Locate the cell with the specified text and output its [X, Y] center coordinate. 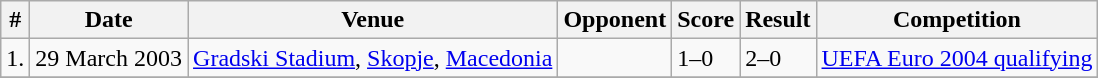
Date [109, 20]
1–0 [706, 58]
Score [706, 20]
Gradski Stadium, Skopje, Macedonia [373, 58]
Result [778, 20]
Venue [373, 20]
1. [16, 58]
Opponent [615, 20]
29 March 2003 [109, 58]
2–0 [778, 58]
# [16, 20]
UEFA Euro 2004 qualifying [957, 58]
Competition [957, 20]
